Provide the (x, y) coordinate of the cell's center where the given text is located.  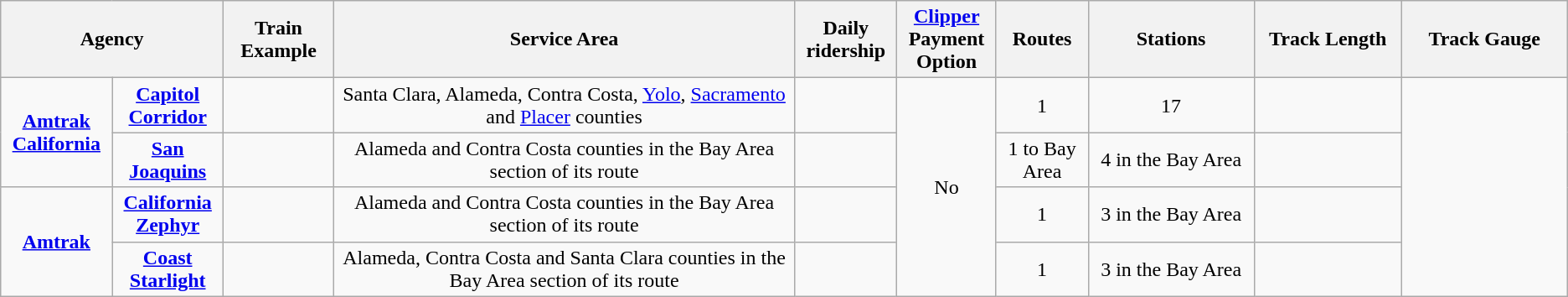
Daily ridership (846, 39)
Alameda, Contra Costa and Santa Clara counties in the Bay Area section of its route (565, 268)
Clipper Payment Option (946, 39)
Capitol Corridor (168, 106)
Routes (1042, 39)
Amtrak California (57, 133)
San Joaquins (168, 159)
17 (1171, 106)
Track Length (1328, 39)
Service Area (565, 39)
1 to Bay Area (1042, 159)
Stations (1171, 39)
Coast Starlight (168, 268)
4 in the Bay Area (1171, 159)
Train Example (279, 39)
Santa Clara, Alameda, Contra Costa, Yolo, Sacramento and Placer counties (565, 106)
Agency (112, 39)
Track Gauge (1484, 39)
Amtrak (57, 242)
California Zephyr (168, 215)
No (946, 187)
